Locate the cell with the specified text and output its [x, y] center coordinate. 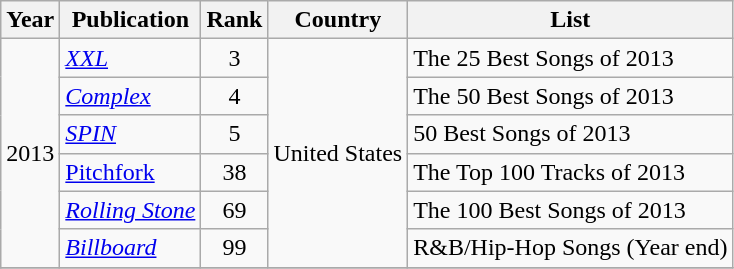
3 [234, 58]
R&B/Hip-Hop Songs (Year end) [570, 248]
List [570, 20]
United States [338, 153]
Rolling Stone [130, 210]
Publication [130, 20]
The 50 Best Songs of 2013 [570, 96]
XXL [130, 58]
69 [234, 210]
The 100 Best Songs of 2013 [570, 210]
Pitchfork [130, 172]
Country [338, 20]
Rank [234, 20]
Billboard [130, 248]
4 [234, 96]
99 [234, 248]
Year [30, 20]
The Top 100 Tracks of 2013 [570, 172]
5 [234, 134]
Complex [130, 96]
The 25 Best Songs of 2013 [570, 58]
2013 [30, 153]
SPIN [130, 134]
50 Best Songs of 2013 [570, 134]
38 [234, 172]
